Search for the cell housing the specified text and yield its (X, Y) center coordinate. 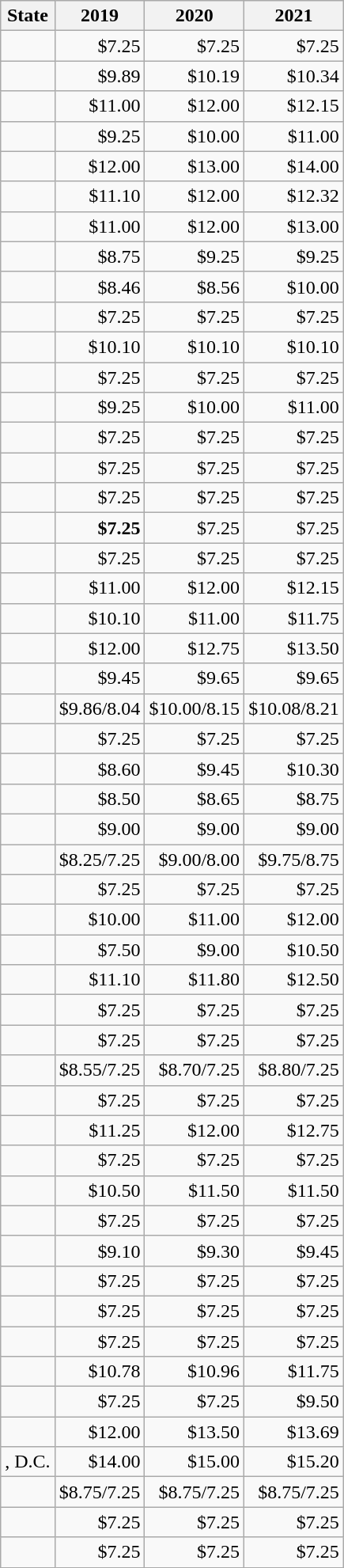
$8.56 (195, 287)
$10.96 (195, 1372)
$9.75/8.75 (294, 859)
$8.80/7.25 (294, 1070)
2021 (294, 16)
$9.10 (100, 1251)
$9.86/8.04 (100, 708)
2020 (195, 16)
$11.80 (195, 980)
$12.32 (294, 196)
$10.30 (294, 769)
$8.70/7.25 (195, 1070)
$8.65 (195, 799)
$8.46 (100, 287)
$8.50 (100, 799)
$13.69 (294, 1432)
$8.25/7.25 (100, 859)
$11.25 (100, 1130)
State (28, 16)
$9.30 (195, 1251)
, D.C. (28, 1462)
$15.20 (294, 1462)
2019 (100, 16)
$8.60 (100, 769)
$8.55/7.25 (100, 1070)
$10.19 (195, 76)
$9.50 (294, 1402)
$7.50 (100, 950)
$10.78 (100, 1372)
$15.00 (195, 1462)
$9.00/8.00 (195, 859)
$9.89 (100, 76)
$12.50 (294, 980)
$10.08/8.21 (294, 708)
$10.34 (294, 76)
$10.00/8.15 (195, 708)
